Return the [X, Y] coordinate for the center point of the cell that contains the specified text.  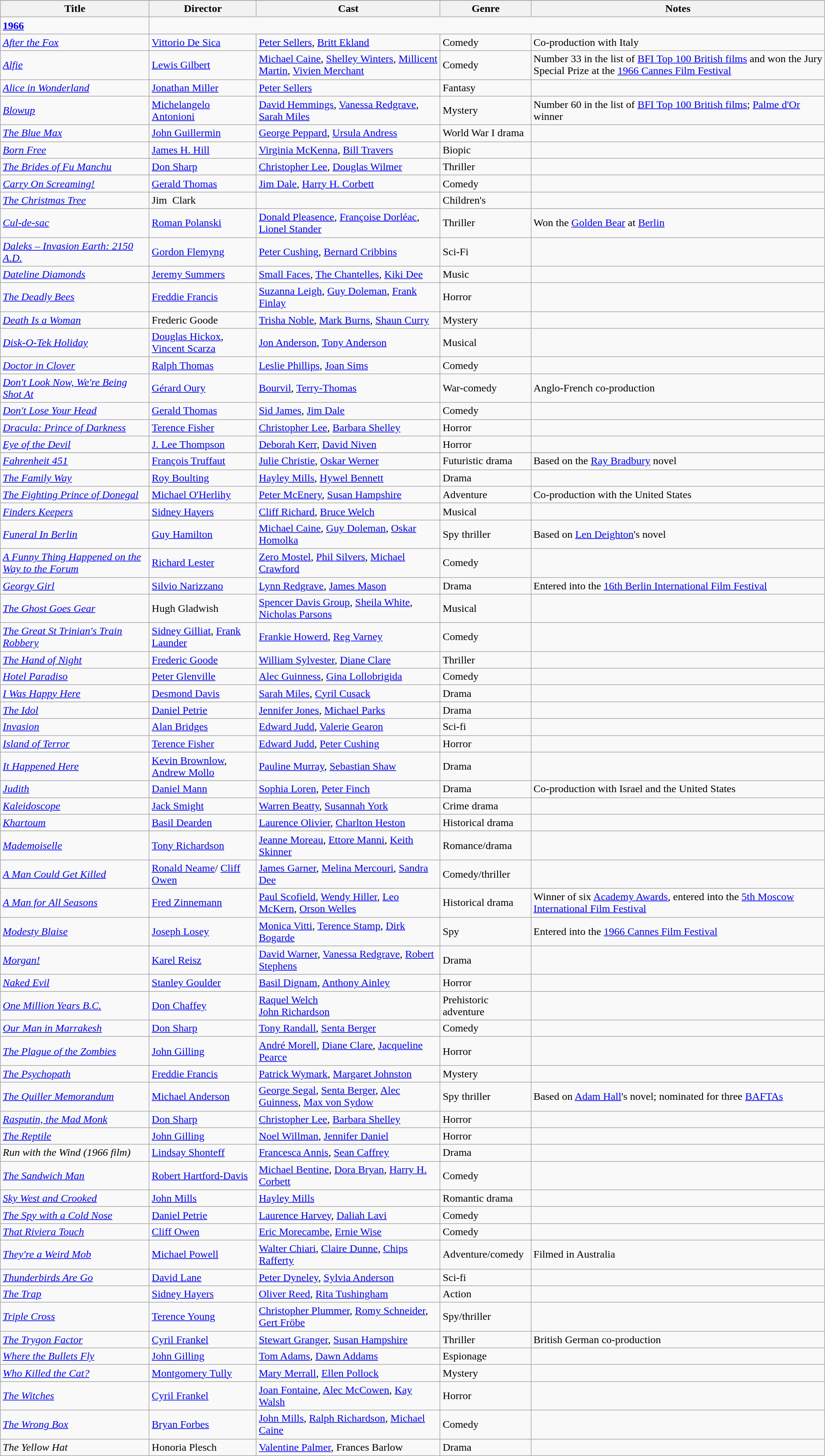
Suzanna Leigh, Guy Doleman, Frank Finlay [348, 297]
Alice in Wonderland [75, 88]
Don Chaffey [203, 1006]
Cliff Richard, Bruce Welch [348, 511]
Zero Mostel, Phil Silvers, Michael Crawford [348, 562]
The Trygon Factor [75, 1340]
Peter Sellers [348, 88]
Walter Chiari, Claire Dunne, Chips Rafferty [348, 1255]
Triple Cross [75, 1317]
Joseph Losey [203, 931]
The Reptile [75, 1136]
Peter Sellers, Britt Ekland [348, 42]
Jim Dale, Harry H. Corbett [348, 183]
Co-production with Italy [678, 42]
Paul Scofield, Wendy Hiller, Leo McKern, Orson Welles [348, 903]
Jonathan Miller [203, 88]
Peter McEnery, Susan Hampshire [348, 495]
Roman Polanski [203, 223]
Sophia Loren, Peter Finch [348, 789]
Spy/thriller [486, 1317]
Virginia McKenna, Bill Travers [348, 150]
Silvio Narizzano [203, 586]
Island of Terror [75, 744]
I Was Happy Here [75, 693]
Lynn Redgrave, James Mason [348, 586]
Michael O'Herlihy [203, 495]
Won the Golden Bear at Berlin [678, 223]
Bryan Forbes [203, 1425]
Michael Anderson [203, 1097]
Disk-O-Tek Holiday [75, 343]
A Funny Thing Happened on the Way to the Forum [75, 562]
Fantasy [486, 88]
Don't Lose Your Head [75, 411]
Peter Glenville [203, 677]
Winner of six Academy Awards, entered into the 5th Moscow International Film Festival [678, 903]
Michelangelo Antonioni [203, 110]
David Lane [203, 1277]
Adventure [486, 495]
Khartoum [75, 823]
The Yellow Hat [75, 1447]
Georgy Girl [75, 586]
Julie Christie, Oskar Werner [348, 461]
Hayley Mills, Hywel Bennett [348, 478]
François Truffaut [203, 461]
Ralph Thomas [203, 365]
The Great St Trinian's Train Robbery [75, 637]
Eye of the Devil [75, 444]
Basil Dearden [203, 823]
Gordon Flemyng [203, 251]
The Brides of Fu Manchu [75, 167]
George Segal, Senta Berger, Alec Guinness, Max von Sydow [348, 1097]
Our Man in Marrakesh [75, 1028]
Carry On Screaming! [75, 183]
Karel Reisz [203, 960]
The Witches [75, 1396]
Small Faces, The Chantelles, Kiki Dee [348, 275]
Biopic [486, 150]
British German co-production [678, 1340]
Jon Anderson, Tony Anderson [348, 343]
Donald Pleasence, Françoise Dorléac, Lionel Stander [348, 223]
Entered into the 16th Berlin International Film Festival [678, 586]
Number 60 in the list of BFI Top 100 British films; Palme d'Or winner [678, 110]
Jim Clark [203, 200]
Joan Fontaine, Alec McCowen, Kay Walsh [348, 1396]
William Sylvester, Diane Clare [348, 660]
Michael Caine, Shelley Winters, Millicent Martin, Vivien Merchant [348, 65]
Christopher Plummer, Romy Schneider, Gert Fröbe [348, 1317]
Kevin Brownlow, Andrew Mollo [203, 766]
Monica Vitti, Terence Stamp, Dirk Bogarde [348, 931]
Crime drama [486, 806]
Based on Len Deighton's novel [678, 534]
That Riviera Touch [75, 1232]
Romance/drama [486, 845]
Michael Bentine, Dora Bryan, Harry H. Corbett [348, 1175]
Title [75, 9]
Sci-Fi [486, 251]
Patrick Wymark, Margaret Johnston [348, 1074]
Entered into the 1966 Cannes Film Festival [678, 931]
Prehistoric adventure [486, 1006]
Morgan! [75, 960]
Guy Hamilton [203, 534]
Douglas Hickox, Vincent Scarza [203, 343]
World War I drama [486, 133]
Lindsay Shonteff [203, 1153]
Tony Randall, Senta Berger [348, 1028]
Frankie Howerd, Reg Varney [348, 637]
The Blue Max [75, 133]
The Fighting Prince of Donegal [75, 495]
Where the Bullets Fly [75, 1356]
Edward Judd, Valerie Gearon [348, 727]
Tom Adams, Dawn Addams [348, 1356]
David Warner, Vanessa Redgrave, Robert Stephens [348, 960]
Stewart Granger, Susan Hampshire [348, 1340]
Montgomery Tully [203, 1373]
Peter Dyneley, Sylvia Anderson [348, 1277]
Futuristic drama [486, 461]
Sidney Gilliat, Frank Launder [203, 637]
Hugh Gladwish [203, 608]
Children's [486, 200]
Number 33 in the list of BFI Top 100 British films and won the Jury Special Prize at the 1966 Cannes Film Festival [678, 65]
The Deadly Bees [75, 297]
Dracula: Prince of Darkness [75, 428]
Jack Smight [203, 806]
The Psychopath [75, 1074]
Hayley Mills [348, 1198]
The Sandwich Man [75, 1175]
Daleks – Invasion Earth: 2150 A.D. [75, 251]
A Man for All Seasons [75, 903]
Finders Keepers [75, 511]
Eric Morecambe, Ernie Wise [348, 1232]
Raquel WelchJohn Richardson [348, 1006]
Adventure/comedy [486, 1255]
Pauline Murray, Sebastian Shaw [348, 766]
Based on Adam Hall's novel; nominated for three BAFTAs [678, 1097]
J. Lee Thompson [203, 444]
Comedy/thriller [486, 874]
Anglo-French co-production [678, 388]
The Family Way [75, 478]
It Happened Here [75, 766]
Naked Evil [75, 983]
Ronald Neame/ Cliff Owen [203, 874]
Basil Dignam, Anthony Ainley [348, 983]
Peter Cushing, Bernard Cribbins [348, 251]
James H. Hill [203, 150]
The Quiller Memorandum [75, 1097]
Leslie Phillips, Joan Sims [348, 365]
Valentine Palmer, Frances Barlow [348, 1447]
Cast [348, 9]
Richard Lester [203, 562]
Vittorio De Sica [203, 42]
Co-production with Israel and the United States [678, 789]
The Christmas Tree [75, 200]
Terence Young [203, 1317]
The Ghost Goes Gear [75, 608]
Gérard Oury [203, 388]
Funeral In Berlin [75, 534]
The Spy with a Cold Nose [75, 1215]
They're a Weird Mob [75, 1255]
Honoria Plesch [203, 1447]
Espionage [486, 1356]
Dateline Diamonds [75, 275]
Invasion [75, 727]
Sarah Miles, Cyril Cusack [348, 693]
Kaleidoscope [75, 806]
Based on the Ray Bradbury novel [678, 461]
Death Is a Woman [75, 320]
1966 [75, 26]
Alan Bridges [203, 727]
André Morell, Diane Clare, Jacqueline Pearce [348, 1051]
Bourvil, Terry-Thomas [348, 388]
Filmed in Australia [678, 1255]
Fred Zinnemann [203, 903]
Fahrenheit 451 [75, 461]
Sid James, Jim Dale [348, 411]
Mademoiselle [75, 845]
War-comedy [486, 388]
Warren Beatty, Susannah York [348, 806]
Judith [75, 789]
George Peppard, Ursula Andress [348, 133]
Jeremy Summers [203, 275]
Rasputin, the Mad Monk [75, 1119]
Music [486, 275]
David Hemmings, Vanessa Redgrave, Sarah Miles [348, 110]
Action [486, 1294]
John Mills, Ralph Richardson, Michael Caine [348, 1425]
The Plague of the Zombies [75, 1051]
One Million Years B.C. [75, 1006]
John Guillermin [203, 133]
Stanley Goulder [203, 983]
Daniel Mann [203, 789]
Laurence Olivier, Charlton Heston [348, 823]
Run with the Wind (1966 film) [75, 1153]
Don't Look Now, We're Being Shot At [75, 388]
Alfie [75, 65]
Co-production with the United States [678, 495]
Tony Richardson [203, 845]
Edward Judd, Peter Cushing [348, 744]
Laurence Harvey, Daliah Lavi [348, 1215]
After the Fox [75, 42]
Notes [678, 9]
Spy [486, 931]
Michael Powell [203, 1255]
Christopher Lee, Douglas Wilmer [348, 167]
Doctor in Clover [75, 365]
Trisha Noble, Mark Burns, Shaun Curry [348, 320]
Alec Guinness, Gina Lollobrigida [348, 677]
Jeanne Moreau, Ettore Manni, Keith Skinner [348, 845]
Cliff Owen [203, 1232]
James Garner, Melina Mercouri, Sandra Dee [348, 874]
Jennifer Jones, Michael Parks [348, 710]
Who Killed the Cat? [75, 1373]
Born Free [75, 150]
Robert Hartford-Davis [203, 1175]
Oliver Reed, Rita Tushingham [348, 1294]
A Man Could Get Killed [75, 874]
The Idol [75, 710]
Michael Caine, Guy Doleman, Oskar Homolka [348, 534]
Mary Merrall, Ellen Pollock [348, 1373]
Genre [486, 9]
The Hand of Night [75, 660]
Blowup [75, 110]
Lewis Gilbert [203, 65]
Director [203, 9]
John Mills [203, 1198]
Deborah Kerr, David Niven [348, 444]
Thunderbirds Are Go [75, 1277]
Romantic drama [486, 1198]
Spencer Davis Group, Sheila White, Nicholas Parsons [348, 608]
Francesca Annis, Sean Caffrey [348, 1153]
Noel Willman, Jennifer Daniel [348, 1136]
Cul-de-sac [75, 223]
Sky West and Crooked [75, 1198]
Modesty Blaise [75, 931]
Desmond Davis [203, 693]
The Trap [75, 1294]
The Wrong Box [75, 1425]
Hotel Paradiso [75, 677]
Roy Boulting [203, 478]
